Identify which cell holds the provided text, then report its (x, y) central coordinate. 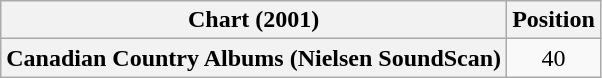
40 (554, 58)
Chart (2001) (254, 20)
Position (554, 20)
Canadian Country Albums (Nielsen SoundScan) (254, 58)
